Scan for the cell matching the given text and deliver its [X, Y] coordinate at center. 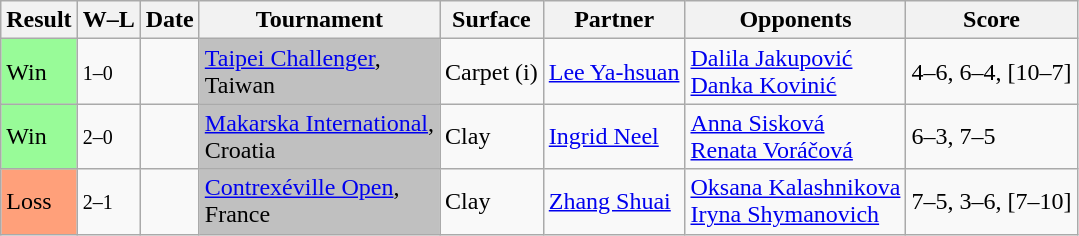
2–1 [108, 202]
Lee Ya-hsuan [614, 72]
2–0 [108, 136]
Oksana Kalashnikova Iryna Shymanovich [796, 202]
6–3, 7–5 [992, 136]
4–6, 6–4, [10–7] [992, 72]
Makarska International, Croatia [319, 136]
Carpet (i) [492, 72]
Opponents [796, 20]
Partner [614, 20]
Anna Sisková Renata Voráčová [796, 136]
Contrexéville Open, France [319, 202]
Date [170, 20]
Ingrid Neel [614, 136]
7–5, 3–6, [7–10] [992, 202]
Score [992, 20]
Taipei Challenger, Taiwan [319, 72]
1–0 [108, 72]
Dalila Jakupović Danka Kovinić [796, 72]
Result [39, 20]
Loss [39, 202]
Zhang Shuai [614, 202]
W–L [108, 20]
Tournament [319, 20]
Surface [492, 20]
